Provide the [X, Y] coordinate of the cell's center where the given text is located.  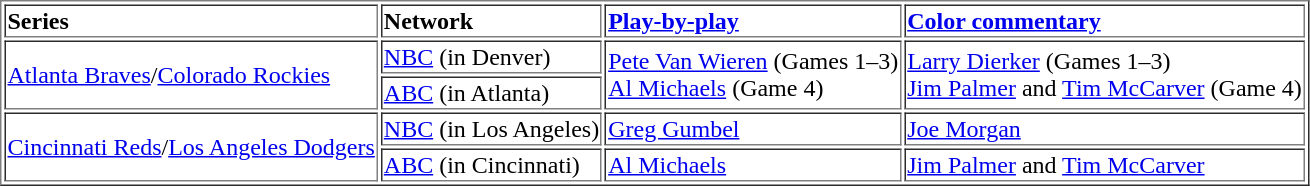
Play-by-play [753, 20]
ABC (in Atlanta) [492, 92]
Cincinnati Reds/Los Angeles Dodgers [190, 146]
Series [190, 20]
Larry Dierker (Games 1–3)Jim Palmer and Tim McCarver (Game 4) [1104, 74]
NBC (in Denver) [492, 56]
Atlanta Braves/Colorado Rockies [190, 74]
Color commentary [1104, 20]
Jim Palmer and Tim McCarver [1104, 164]
Pete Van Wieren (Games 1–3)Al Michaels (Game 4) [753, 74]
Network [492, 20]
Al Michaels [753, 164]
Joe Morgan [1104, 128]
NBC (in Los Angeles) [492, 128]
Greg Gumbel [753, 128]
ABC (in Cincinnati) [492, 164]
